Locate the cell with the specified text and output its (X, Y) center coordinate. 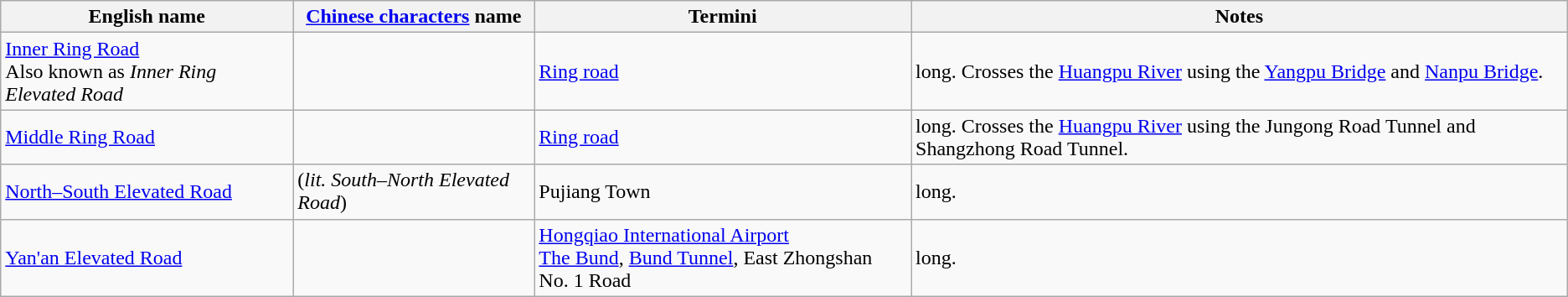
Hongqiao International AirportThe Bund, Bund Tunnel, East Zhongshan No. 1 Road (723, 258)
long. Crosses the Huangpu River using the Jungong Road Tunnel and Shangzhong Road Tunnel. (1240, 138)
Middle Ring Road (147, 138)
Pujiang Town (723, 191)
Termini (723, 17)
(lit. South–North Elevated Road) (414, 191)
Inner Ring RoadAlso known as Inner Ring Elevated Road (147, 71)
English name (147, 17)
North–South Elevated Road (147, 191)
Notes (1240, 17)
Yan'an Elevated Road (147, 258)
Chinese characters name (414, 17)
long. Crosses the Huangpu River using the Yangpu Bridge and Nanpu Bridge. (1240, 71)
